Return (x, y) of the center of cell containing provided text 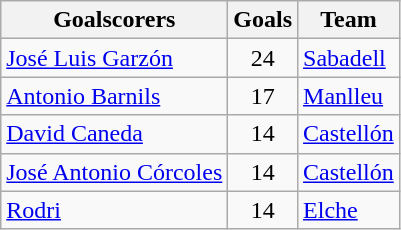
Sabadell (349, 58)
José Antonio Córcoles (114, 172)
Elche (349, 210)
David Caneda (114, 134)
Manlleu (349, 96)
Goalscorers (114, 20)
24 (263, 58)
17 (263, 96)
Rodri (114, 210)
Goals (263, 20)
José Luis Garzón (114, 58)
Antonio Barnils (114, 96)
Team (349, 20)
